Output the (x, y) coordinate of the center of the cell containing the given text.  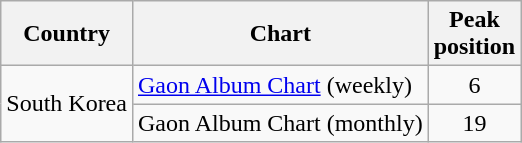
6 (474, 85)
19 (474, 123)
Gaon Album Chart (monthly) (280, 123)
Chart (280, 34)
South Korea (67, 104)
Gaon Album Chart (weekly) (280, 85)
Peakposition (474, 34)
Country (67, 34)
